Scan for the cell matching the given text and deliver its (X, Y) coordinate at center. 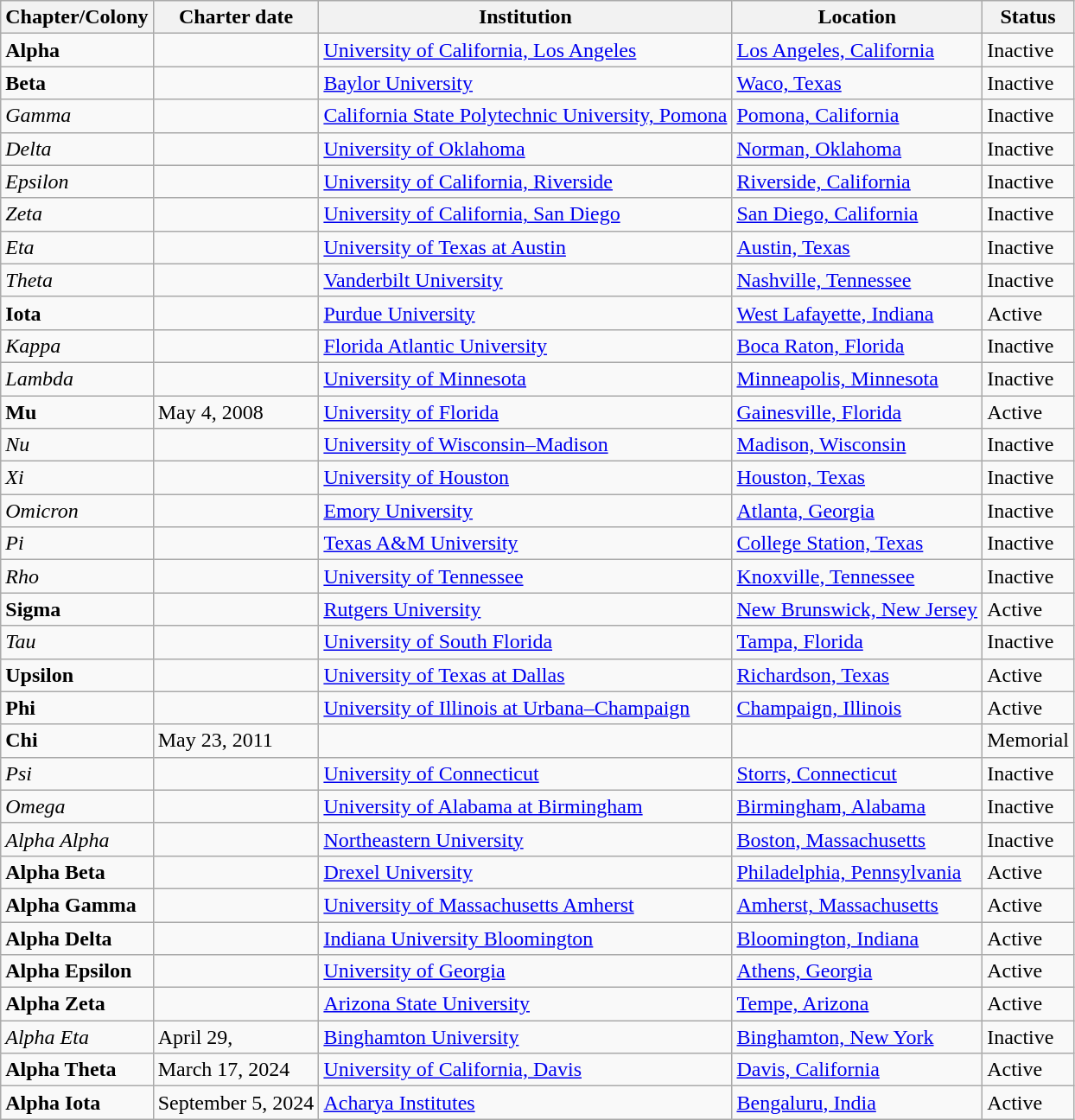
April 29, (236, 1037)
Binghamton University (525, 1037)
Epsilon (77, 181)
University of Georgia (525, 971)
Athens, Georgia (857, 971)
Baylor University (525, 83)
Florida Atlantic University (525, 346)
Gainesville, Florida (857, 412)
Philadelphia, Pennsylvania (857, 872)
Bloomington, Indiana (857, 938)
University of Alabama at Birmingham (525, 806)
University of Wisconsin–Madison (525, 445)
Chapter/Colony (77, 17)
Boca Raton, Florida (857, 346)
University of Florida (525, 412)
University of California, Los Angeles (525, 50)
California State Polytechnic University, Pomona (525, 116)
Waco, Texas (857, 83)
Pi (77, 544)
Los Angeles, California (857, 50)
University of Texas at Austin (525, 247)
Pomona, California (857, 116)
Chi (77, 741)
Alpha Epsilon (77, 971)
Status (1028, 17)
Vanderbilt University (525, 280)
Mu (77, 412)
Memorial (1028, 741)
Atlanta, Georgia (857, 511)
Austin, Texas (857, 247)
May 4, 2008 (236, 412)
University of Minnesota (525, 379)
Omicron (77, 511)
Location (857, 17)
Alpha Zeta (77, 1004)
Theta (77, 280)
Ζeta (77, 214)
Northeastern University (525, 839)
Norman, Oklahoma (857, 149)
College Station, Texas (857, 544)
Beta (77, 83)
University of Houston (525, 478)
Nu (77, 445)
Alpha Gamma (77, 905)
Minneapolis, Minnesota (857, 379)
University of Massachusetts Amherst (525, 905)
Storrs, Connecticut (857, 773)
University of Texas at Dallas (525, 675)
Binghamton, New York (857, 1037)
University of Connecticut (525, 773)
Tampa, Florida (857, 642)
Eta (77, 247)
Charter date (236, 17)
Amherst, Massachusetts (857, 905)
March 17, 2024 (236, 1070)
Rutgers University (525, 609)
Phi (77, 708)
Tau (77, 642)
Drexel University (525, 872)
Sigma (77, 609)
Indiana University Bloomington (525, 938)
Xi (77, 478)
University of Oklahoma (525, 149)
Alpha Theta (77, 1070)
Alpha (77, 50)
Purdue University (525, 313)
San Diego, California (857, 214)
Tempe, Arizona (857, 1004)
Omega (77, 806)
Richardson, Texas (857, 675)
Iota (77, 313)
Arizona State University (525, 1004)
Riverside, California (857, 181)
Alpha Iota (77, 1103)
West Lafayette, Indiana (857, 313)
May 23, 2011 (236, 741)
Psi (77, 773)
Alpha Beta (77, 872)
Houston, Texas (857, 478)
Champaign, Illinois (857, 708)
New Brunswick, New Jersey (857, 609)
Davis, California (857, 1070)
University of South Florida (525, 642)
Alpha Eta (77, 1037)
Madison, Wisconsin (857, 445)
Birmingham, Alabama (857, 806)
Knoxville, Tennessee (857, 576)
University of Illinois at Urbana–Champaign (525, 708)
Nashville, Tennessee (857, 280)
Lambda (77, 379)
Texas A&M University (525, 544)
Acharya Institutes (525, 1103)
Alpha Alpha (77, 839)
University of California, Riverside (525, 181)
Emory University (525, 511)
Upsilon (77, 675)
September 5, 2024 (236, 1103)
Kappa (77, 346)
Boston, Massachusetts (857, 839)
Bengaluru, India (857, 1103)
University of Tennessee (525, 576)
Delta (77, 149)
Institution (525, 17)
University of California, Davis (525, 1070)
Gamma (77, 116)
Alpha Delta (77, 938)
Rho (77, 576)
University of California, San Diego (525, 214)
